Return the [X, Y] coordinate for the center point of the cell that contains the specified text.  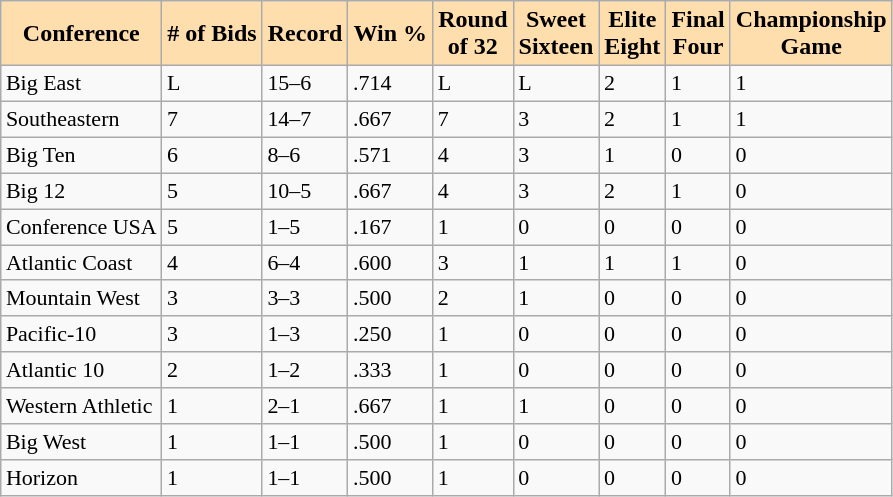
Round of 32 [473, 34]
1–2 [305, 370]
1–5 [305, 227]
.714 [390, 84]
Big 12 [82, 191]
.600 [390, 263]
Atlantic 10 [82, 370]
# of Bids [212, 34]
Atlantic Coast [82, 263]
15–6 [305, 84]
2–1 [305, 406]
.333 [390, 370]
Championship Game [811, 34]
Western Athletic [82, 406]
1–3 [305, 334]
.571 [390, 155]
Big East [82, 84]
Big West [82, 441]
Record [305, 34]
Final Four [698, 34]
Conference USA [82, 227]
10–5 [305, 191]
14–7 [305, 120]
Elite Eight [632, 34]
Conference [82, 34]
Horizon [82, 477]
Win % [390, 34]
.167 [390, 227]
6 [212, 155]
Big Ten [82, 155]
6–4 [305, 263]
Sweet Sixteen [556, 34]
Pacific-10 [82, 334]
.250 [390, 334]
Mountain West [82, 298]
8–6 [305, 155]
Southeastern [82, 120]
3–3 [305, 298]
